Return (x, y) of the center of cell containing provided text 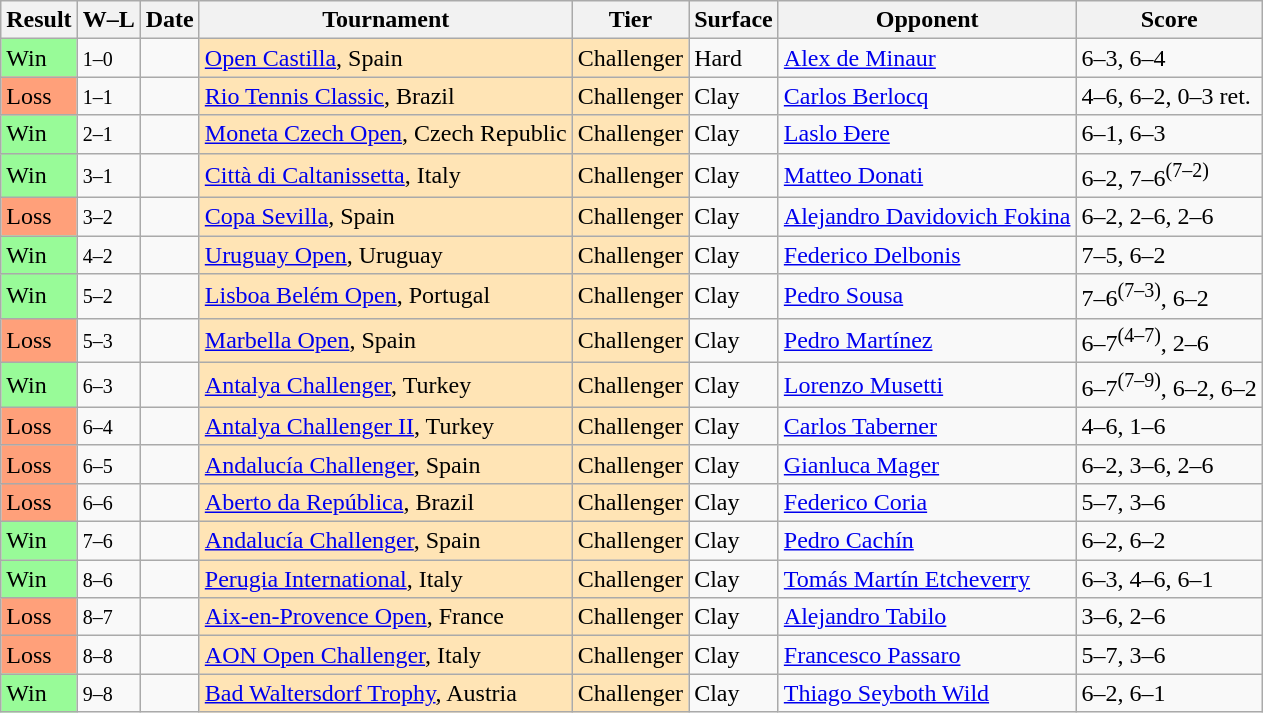
Antalya Challenger II, Turkey (386, 426)
6–2, 6–2 (1169, 541)
Carlos Taberner (927, 426)
Moneta Czech Open, Czech Republic (386, 134)
Pedro Cachín (927, 541)
4–6, 1–6 (1169, 426)
5–3 (108, 340)
Città di Caltanissetta, Italy (386, 176)
Pedro Sousa (927, 296)
6–7(4–7), 2–6 (1169, 340)
Date (170, 20)
Open Castilla, Spain (386, 58)
Alex de Minaur (927, 58)
6–3 (108, 386)
Rio Tennis Classic, Brazil (386, 96)
1–0 (108, 58)
Surface (734, 20)
AON Open Challenger, Italy (386, 655)
9–8 (108, 693)
8–7 (108, 617)
3–6, 2–6 (1169, 617)
6–6 (108, 502)
Opponent (927, 20)
Federico Coria (927, 502)
8–6 (108, 579)
Carlos Berlocq (927, 96)
3–1 (108, 176)
Hard (734, 58)
6–4 (108, 426)
5–2 (108, 296)
6–2, 7–6(7–2) (1169, 176)
Tournament (386, 20)
Matteo Donati (927, 176)
6–2, 2–6, 2–6 (1169, 217)
6–3, 4–6, 6–1 (1169, 579)
Federico Delbonis (927, 255)
8–8 (108, 655)
4–6, 6–2, 0–3 ret. (1169, 96)
Tier (630, 20)
Marbella Open, Spain (386, 340)
Francesco Passaro (927, 655)
Aberto da República, Brazil (386, 502)
Perugia International, Italy (386, 579)
6–2, 6–1 (1169, 693)
Aix-en-Provence Open, France (386, 617)
Laslo Đere (927, 134)
Result (39, 20)
Thiago Seyboth Wild (927, 693)
3–2 (108, 217)
Tomás Martín Etcheverry (927, 579)
6–3, 6–4 (1169, 58)
Score (1169, 20)
Lisboa Belém Open, Portugal (386, 296)
6–1, 6–3 (1169, 134)
7–5, 6–2 (1169, 255)
Uruguay Open, Uruguay (386, 255)
6–2, 3–6, 2–6 (1169, 464)
Copa Sevilla, Spain (386, 217)
Alejandro Tabilo (927, 617)
7–6 (108, 541)
Bad Waltersdorf Trophy, Austria (386, 693)
2–1 (108, 134)
Pedro Martínez (927, 340)
4–2 (108, 255)
Gianluca Mager (927, 464)
Lorenzo Musetti (927, 386)
Antalya Challenger, Turkey (386, 386)
Alejandro Davidovich Fokina (927, 217)
6–5 (108, 464)
7–6(7–3), 6–2 (1169, 296)
6–7(7–9), 6–2, 6–2 (1169, 386)
1–1 (108, 96)
W–L (108, 20)
